Provide the (x, y) coordinate of the cell's center where the given text is located.  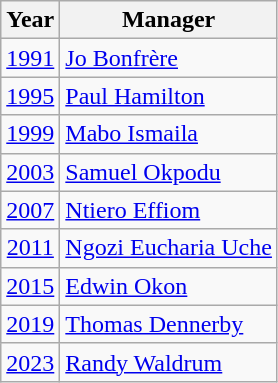
Ngozi Eucharia Uche (169, 248)
2015 (30, 286)
1999 (30, 134)
2011 (30, 248)
2003 (30, 172)
Thomas Dennerby (169, 324)
2019 (30, 324)
Manager (169, 20)
1995 (30, 96)
Year (30, 20)
Edwin Okon (169, 286)
2023 (30, 362)
Samuel Okpodu (169, 172)
Paul Hamilton (169, 96)
Randy Waldrum (169, 362)
Ntiero Effiom (169, 210)
2007 (30, 210)
Jo Bonfrère (169, 58)
1991 (30, 58)
Mabo Ismaila (169, 134)
